Determine the [X, Y] coordinate at the center of the cell enclosing the given text.  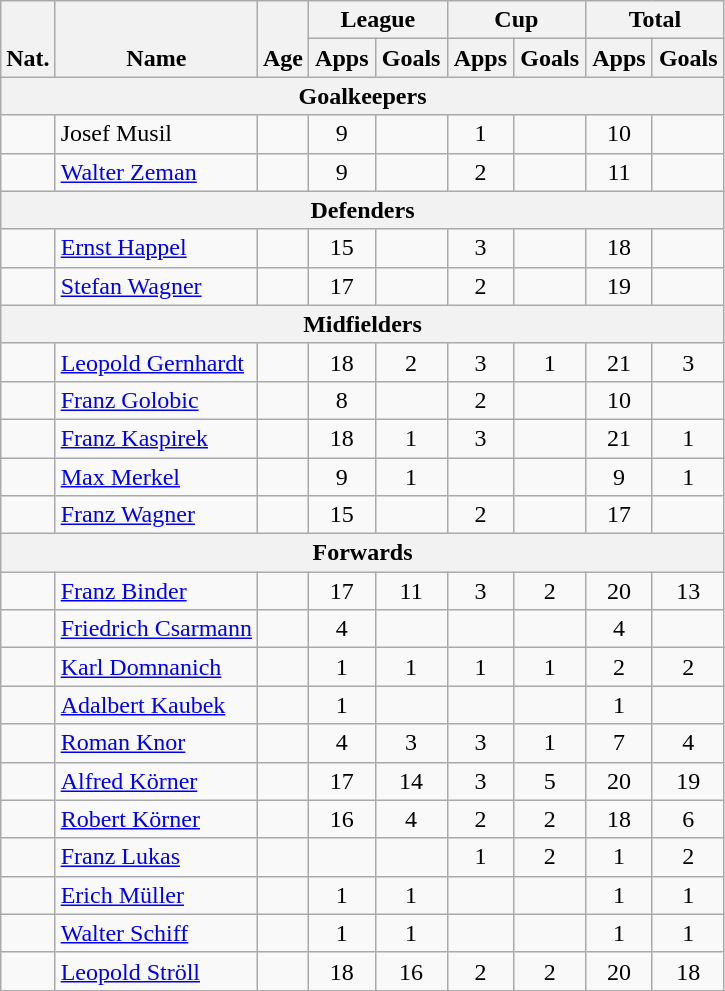
Franz Lukas [156, 857]
Franz Golobic [156, 400]
Nat. [28, 39]
Defenders [362, 210]
Midfielders [362, 324]
Robert Körner [156, 819]
Age [284, 39]
13 [688, 591]
Erich Müller [156, 895]
Max Merkel [156, 477]
Josef Musil [156, 134]
Name [156, 39]
Stefan Wagner [156, 286]
Goalkeepers [362, 96]
Alfred Körner [156, 781]
Ernst Happel [156, 248]
Walter Zeman [156, 172]
Total [656, 20]
Leopold Ströll [156, 971]
Franz Kaspirek [156, 438]
League [378, 20]
Roman Knor [156, 743]
Franz Binder [156, 591]
Karl Domnanich [156, 667]
Leopold Gernhardt [156, 362]
Cup [516, 20]
5 [550, 781]
8 [342, 400]
7 [620, 743]
Forwards [362, 553]
Friedrich Csarmann [156, 629]
Walter Schiff [156, 933]
6 [688, 819]
Franz Wagner [156, 515]
Adalbert Kaubek [156, 705]
14 [411, 781]
